Return [x, y] of the center of cell containing provided text 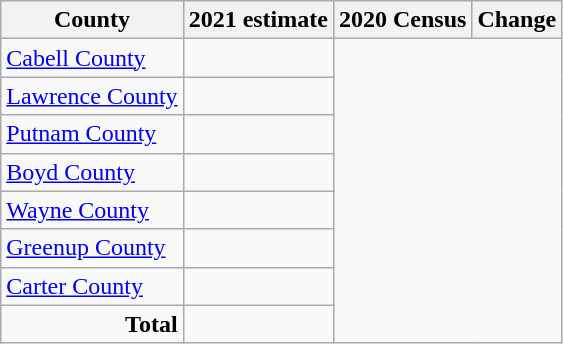
Putnam County [92, 134]
2021 estimate [258, 20]
Carter County [92, 286]
County [92, 20]
Wayne County [92, 210]
Change [517, 20]
Boyd County [92, 172]
2020 Census [402, 20]
Total [92, 324]
Greenup County [92, 248]
Cabell County [92, 58]
Lawrence County [92, 96]
